Extract the [x, y] coordinate from the center of the cell holding the provided text.  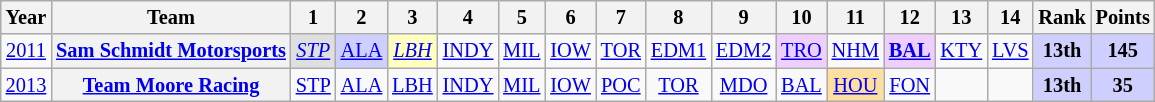
35 [1123, 85]
Points [1123, 17]
MDO [744, 85]
1 [314, 17]
8 [678, 17]
EDM1 [678, 51]
HOU [856, 85]
2 [362, 17]
Year [26, 17]
9 [744, 17]
13 [961, 17]
4 [468, 17]
145 [1123, 51]
3 [412, 17]
10 [801, 17]
7 [621, 17]
6 [570, 17]
2011 [26, 51]
12 [910, 17]
EDM2 [744, 51]
TRO [801, 51]
KTY [961, 51]
Team Moore Racing [171, 85]
LVS [1010, 51]
Rank [1062, 17]
FON [910, 85]
POC [621, 85]
NHM [856, 51]
2013 [26, 85]
11 [856, 17]
14 [1010, 17]
Team [171, 17]
5 [522, 17]
Sam Schmidt Motorsports [171, 51]
